Return the (x, y) coordinate for the center point of the cell that contains the specified text.  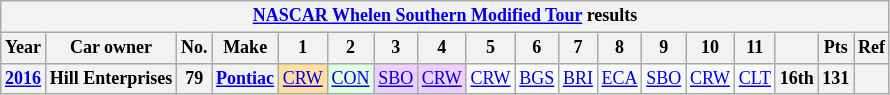
2 (350, 48)
Car owner (110, 48)
131 (836, 78)
6 (537, 48)
Hill Enterprises (110, 78)
11 (754, 48)
3 (396, 48)
CON (350, 78)
BRI (578, 78)
Pts (836, 48)
7 (578, 48)
9 (664, 48)
Year (24, 48)
Pontiac (246, 78)
8 (620, 48)
5 (490, 48)
79 (194, 78)
Make (246, 48)
NASCAR Whelen Southern Modified Tour results (446, 16)
CLT (754, 78)
ECA (620, 78)
BGS (537, 78)
4 (442, 48)
1 (302, 48)
Ref (872, 48)
16th (796, 78)
2016 (24, 78)
No. (194, 48)
10 (710, 48)
